Detect which cell encompasses the target text, then output its (x, y) center coordinate. 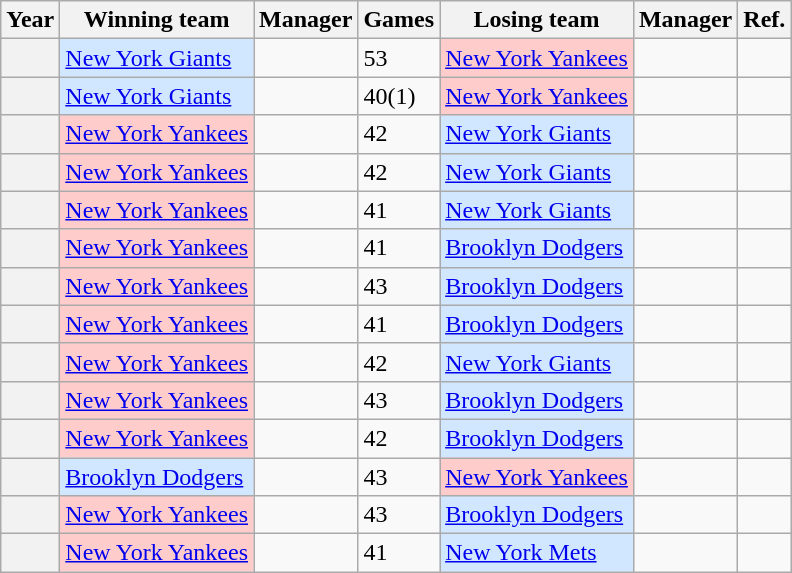
Losing team (537, 20)
Year (30, 20)
53 (399, 58)
Winning team (157, 20)
Games (399, 20)
Ref. (764, 20)
New York Mets (537, 553)
40(1) (399, 96)
